Provide the [X, Y] coordinate of the cell's center where the given text is located.  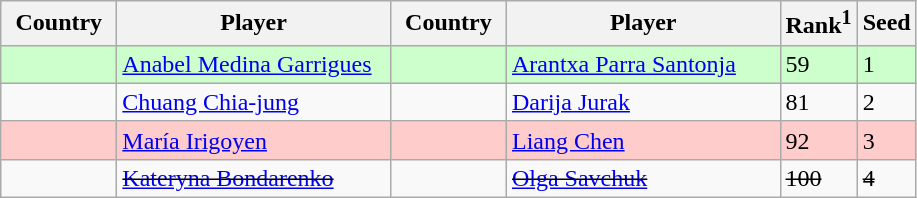
2 [886, 102]
59 [818, 64]
92 [818, 140]
Seed [886, 24]
Darija Jurak [643, 102]
Chuang Chia-jung [254, 102]
100 [818, 178]
1 [886, 64]
81 [818, 102]
María Irigoyen [254, 140]
Anabel Medina Garrigues [254, 64]
4 [886, 178]
Arantxa Parra Santonja [643, 64]
Rank1 [818, 24]
Liang Chen [643, 140]
Kateryna Bondarenko [254, 178]
Olga Savchuk [643, 178]
3 [886, 140]
